Scan for the cell matching the given text and deliver its [x, y] coordinate at center. 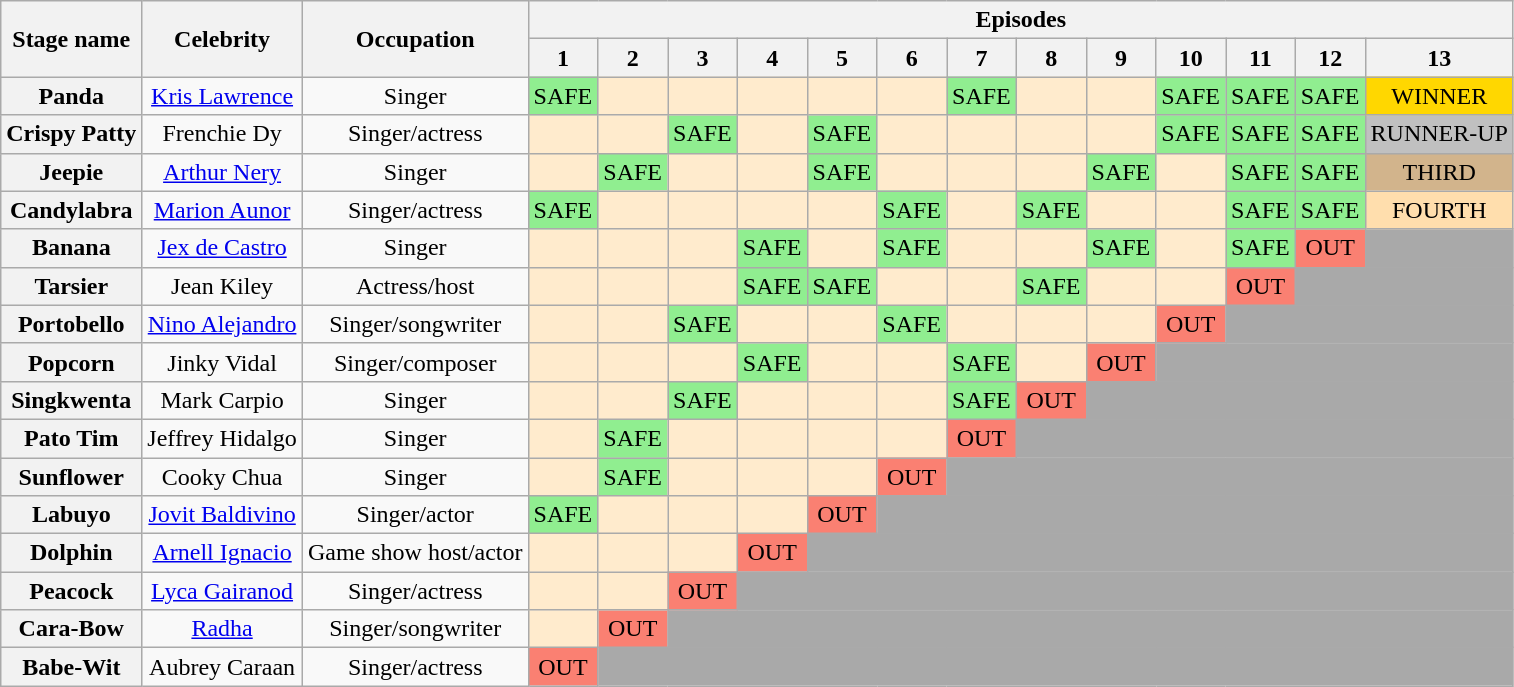
Game show host/actor [415, 553]
9 [1121, 58]
Arnell Ignacio [222, 553]
Actress/host [415, 286]
Panda [72, 96]
Labuyo [72, 515]
1 [563, 58]
FOURTH [1439, 210]
Marion Aunor [222, 210]
Jovit Baldivino [222, 515]
Candylabra [72, 210]
Babe-Wit [72, 667]
11 [1261, 58]
Lyca Gairanod [222, 591]
RUNNER-UP [1439, 134]
Arthur Nery [222, 172]
Pato Tim [72, 438]
Crispy Patty [72, 134]
Cooky Chua [222, 477]
10 [1191, 58]
13 [1439, 58]
Nino Alejandro [222, 324]
Jeffrey Hidalgo [222, 438]
Jinky Vidal [222, 362]
7 [982, 58]
WINNER [1439, 96]
Dolphin [72, 553]
Cara-Bow [72, 629]
Sunflower [72, 477]
Singer/composer [415, 362]
4 [772, 58]
Mark Carpio [222, 400]
Jex de Castro [222, 248]
Tarsier [72, 286]
12 [1330, 58]
6 [912, 58]
Kris Lawrence [222, 96]
Stage name [72, 39]
Episodes [1020, 20]
Popcorn [72, 362]
THIRD [1439, 172]
Occupation [415, 39]
5 [842, 58]
Celebrity [222, 39]
Singer/actor [415, 515]
Peacock [72, 591]
Jeepie [72, 172]
Banana [72, 248]
Portobello [72, 324]
8 [1051, 58]
3 [703, 58]
Radha [222, 629]
Frenchie Dy [222, 134]
2 [633, 58]
Aubrey Caraan [222, 667]
Singkwenta [72, 400]
Jean Kiley [222, 286]
